Find where the given text appears and provide that cell's center as [x, y] coordinate. 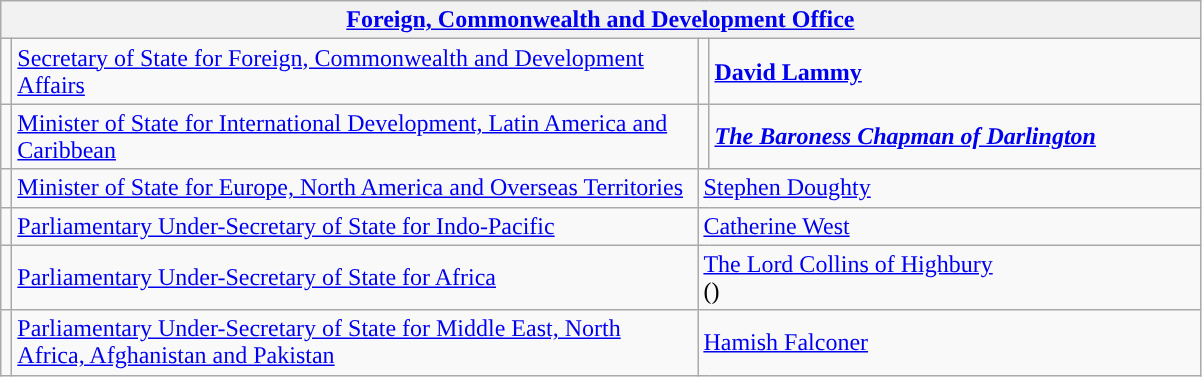
Minister of State for Europe, North America and Overseas Territories [355, 188]
Hamish Falconer [949, 342]
Minister of State for International Development, Latin America and Caribbean [355, 136]
Foreign, Commonwealth and Development Office [600, 20]
The Baroness Chapman of Darlington [954, 136]
The Lord Collins of Highbury() [949, 278]
Secretary of State for Foreign, Commonwealth and Development Affairs [355, 72]
Stephen Doughty [949, 188]
Catherine West [949, 226]
Parliamentary Under-Secretary of State for Africa [355, 278]
Parliamentary Under-Secretary of State for Middle East, North Africa, Afghanistan and Pakistan [355, 342]
Parliamentary Under-Secretary of State for Indo-Pacific [355, 226]
David Lammy [954, 72]
